Capture the cell that displays the provided text and extract its [x, y] central coordinate. 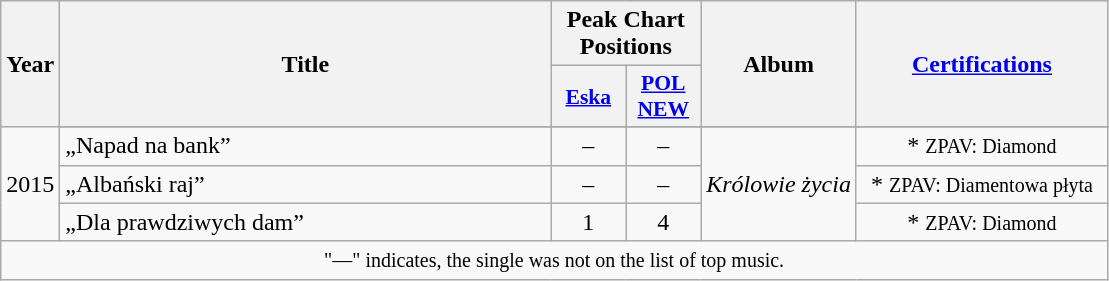
„Dla prawdziwych dam” [306, 222]
1 [588, 222]
Peak Chart Positions [626, 34]
* ZPAV: Diamentowa płyta [982, 184]
„Napad na bank” [306, 146]
Królowie życia [779, 184]
„Albański raj” [306, 184]
Eska [588, 96]
4 [664, 222]
Album [779, 64]
Title [306, 64]
Year [30, 64]
POL NEW [664, 96]
2015 [30, 184]
Certifications [982, 64]
"—" indicates, the single was not on the list of top music. [554, 260]
